Extract the (x, y) coordinate from the center of the cell holding the provided text.  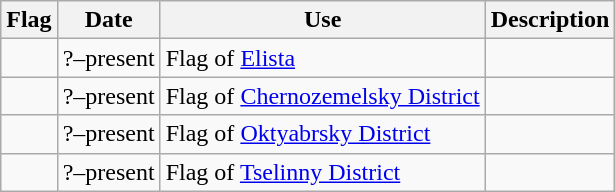
Description (550, 20)
Date (108, 20)
Use (322, 20)
Flag of Elista (322, 58)
Flag of Oktyabrsky District (322, 134)
Flag of Tselinny District (322, 172)
Flag of Chernozemelsky District (322, 96)
Flag (29, 20)
